Output the [X, Y] coordinate of the center of the cell containing the given text.  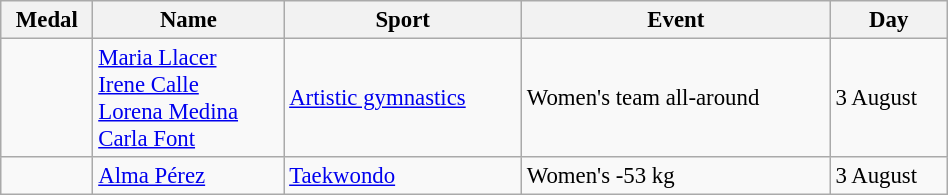
Maria LlacerIrene CalleLorena MedinaCarla Font [188, 98]
Taekwondo [403, 176]
Sport [403, 20]
Medal [47, 20]
Name [188, 20]
Women's team all-around [676, 98]
Women's -53 kg [676, 176]
Artistic gymnastics [403, 98]
Alma Pérez [188, 176]
Day [888, 20]
Event [676, 20]
